Extract the (x, y) coordinate from the center of the cell holding the provided text.  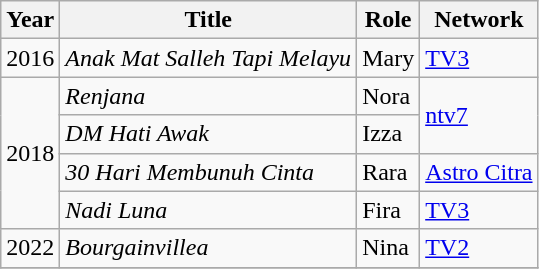
DM Hati Awak (208, 134)
Astro Citra (479, 172)
Rara (388, 172)
TV2 (479, 248)
Nina (388, 248)
Anak Mat Salleh Tapi Melayu (208, 58)
Role (388, 20)
2018 (30, 153)
ntv7 (479, 115)
Bourgainvillea (208, 248)
Title (208, 20)
Network (479, 20)
2016 (30, 58)
30 Hari Membunuh Cinta (208, 172)
Fira (388, 210)
Renjana (208, 96)
Nora (388, 96)
Mary (388, 58)
Nadi Luna (208, 210)
2022 (30, 248)
Year (30, 20)
Izza (388, 134)
